Identify which cell holds the provided text, then report its [x, y] central coordinate. 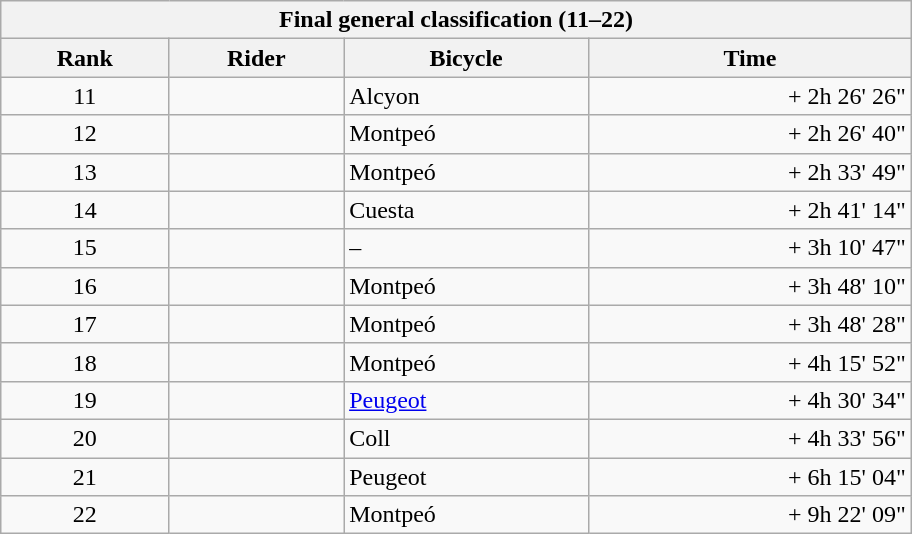
18 [85, 362]
+ 6h 15' 04" [750, 477]
+ 3h 48' 10" [750, 286]
17 [85, 324]
12 [85, 134]
+ 2h 26' 40" [750, 134]
19 [85, 400]
14 [85, 210]
+ 3h 10' 47" [750, 248]
15 [85, 248]
Cuesta [466, 210]
+ 2h 26' 26" [750, 96]
Rider [256, 58]
Rank [85, 58]
+ 2h 33' 49" [750, 172]
+ 3h 48' 28" [750, 324]
+ 4h 30' 34" [750, 400]
21 [85, 477]
11 [85, 96]
Alcyon [466, 96]
13 [85, 172]
Final general classification (11–22) [456, 20]
+ 2h 41' 14" [750, 210]
+ 4h 33' 56" [750, 438]
+ 9h 22' 09" [750, 515]
Time [750, 58]
16 [85, 286]
22 [85, 515]
Bicycle [466, 58]
– [466, 248]
+ 4h 15' 52" [750, 362]
20 [85, 438]
Coll [466, 438]
